Output the (x, y) coordinate of the center of the cell containing the given text.  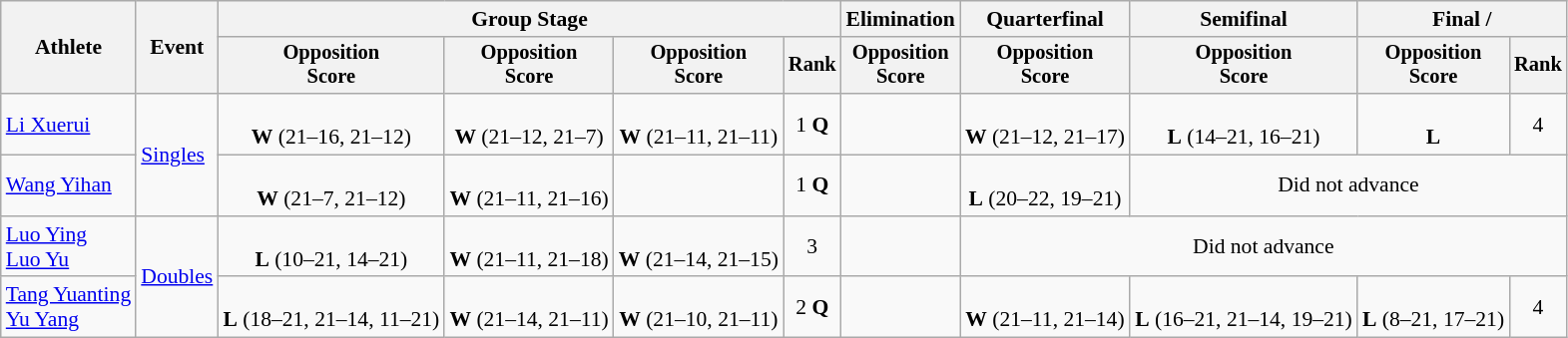
W (21–11, 21–16) (529, 185)
W (21–14, 21–15) (699, 247)
L (10–21, 14–21) (331, 247)
Quarterfinal (1045, 19)
W (21–11, 21–11) (699, 124)
W (21–14, 21–11) (529, 307)
Tang YuantingYu Yang (69, 307)
W (21–11, 21–18) (529, 247)
Wang Yihan (69, 185)
L (18–21, 21–14, 11–21) (331, 307)
Elimination (900, 19)
Singles (177, 155)
W (21–7, 21–12) (331, 185)
2 Q (812, 307)
Doubles (177, 277)
L (14–21, 16–21) (1244, 124)
W (21–16, 21–12) (331, 124)
W (21–12, 21–17) (1045, 124)
Semifinal (1244, 19)
Final / (1462, 19)
L (20–22, 19–21) (1045, 185)
L (8–21, 17–21) (1433, 307)
Athlete (69, 48)
W (21–10, 21–11) (699, 307)
W (21–11, 21–14) (1045, 307)
Luo YingLuo Yu (69, 247)
Group Stage (529, 19)
L (1433, 124)
Li Xuerui (69, 124)
W (21–12, 21–7) (529, 124)
3 (812, 247)
L (16–21, 21–14, 19–21) (1244, 307)
Event (177, 48)
